Search for the cell housing the specified text and yield its (X, Y) center coordinate. 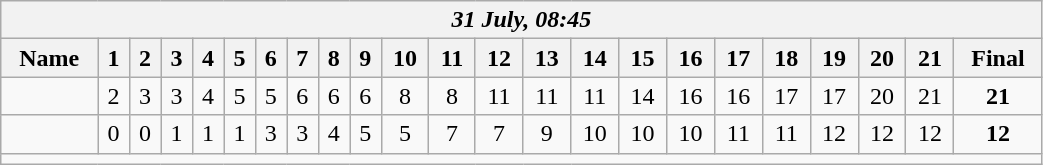
19 (834, 58)
Final (998, 58)
18 (786, 58)
13 (547, 58)
15 (643, 58)
31 July, 08:45 (522, 20)
Name (50, 58)
